Return the (X, Y) coordinate for the center point of the cell that contains the specified text.  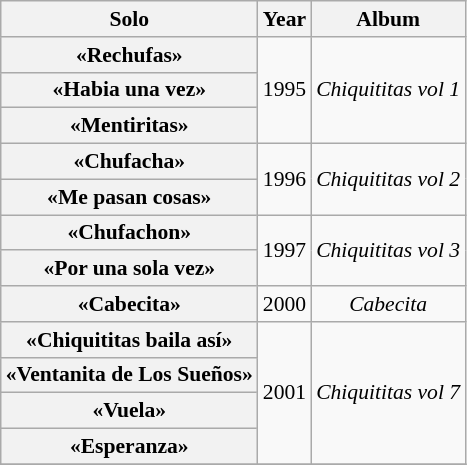
1995 (284, 90)
Chiquititas vol 2 (388, 180)
«Vuela» (130, 411)
«Ventanita de Los Sueños» (130, 375)
Chiquititas vol 7 (388, 393)
1997 (284, 250)
«Me pasan cosas» (130, 197)
«Esperanza» (130, 447)
«Por una sola vez» (130, 269)
1996 (284, 180)
«Chiquititas baila así» (130, 340)
2001 (284, 393)
«Rechufas» (130, 55)
Cabecita (388, 304)
«Chufachon» (130, 233)
Album (388, 19)
Chiquititas vol 3 (388, 250)
2000 (284, 304)
«Habia una vez» (130, 90)
Chiquititas vol 1 (388, 90)
Solo (130, 19)
Year (284, 19)
«Mentiritas» (130, 126)
«Cabecita» (130, 304)
«Chufacha» (130, 162)
